Provide the [x, y] coordinate of the cell's center where the given text is located.  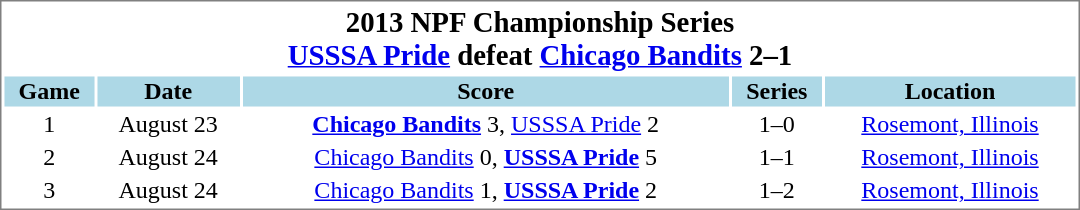
Score [486, 91]
3 [48, 191]
2 [48, 157]
Chicago Bandits 0, USSSA Pride 5 [486, 157]
1–1 [776, 157]
2013 NPF Championship SeriesUSSSA Pride defeat Chicago Bandits 2–1 [540, 38]
Date [168, 91]
Location [950, 91]
Chicago Bandits 3, USSSA Pride 2 [486, 125]
1–0 [776, 125]
Game [48, 91]
Series [776, 91]
1 [48, 125]
Chicago Bandits 1, USSSA Pride 2 [486, 191]
1–2 [776, 191]
August 23 [168, 125]
